Return the [x, y] coordinate for the center point of the cell that contains the specified text.  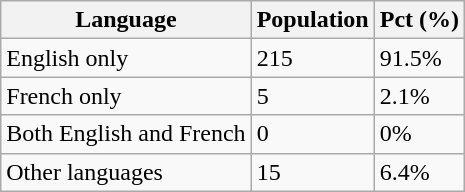
French only [126, 96]
91.5% [419, 58]
6.4% [419, 172]
Pct (%) [419, 20]
Language [126, 20]
Other languages [126, 172]
Population [312, 20]
15 [312, 172]
2.1% [419, 96]
Both English and French [126, 134]
5 [312, 96]
215 [312, 58]
0% [419, 134]
0 [312, 134]
English only [126, 58]
